From the cell containing the given text, extract its center point as (x, y) coordinate. 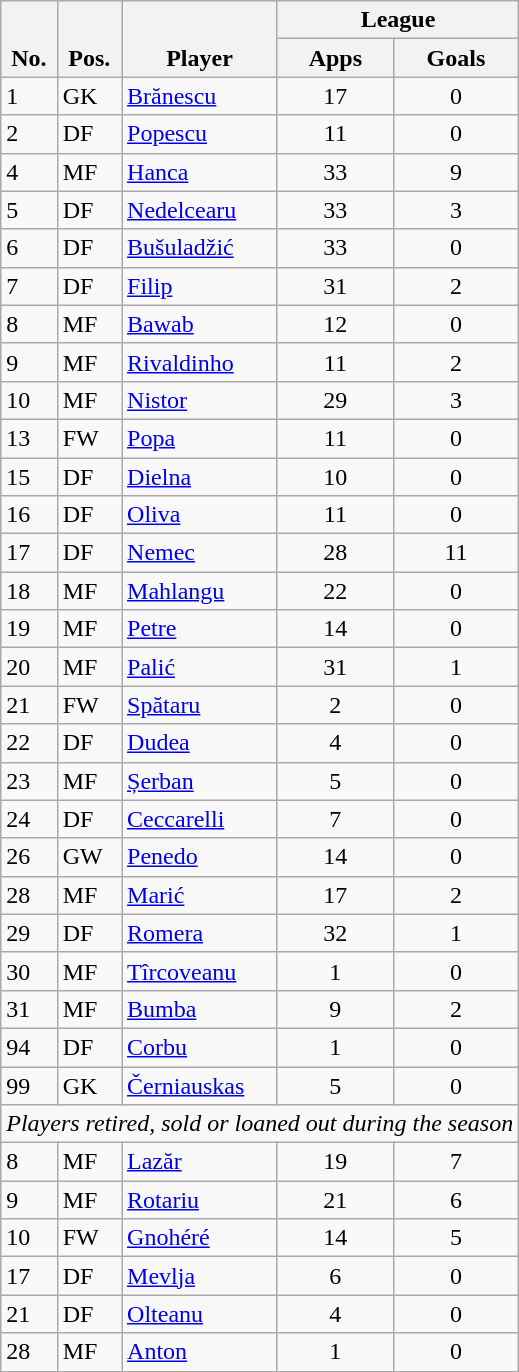
Bušuladžić (200, 248)
23 (29, 781)
Filip (200, 286)
Rotariu (200, 1200)
League (398, 20)
No. (29, 39)
Tîrcoveanu (200, 971)
Popa (200, 438)
GW (89, 857)
Olteanu (200, 1314)
Dielna (200, 477)
94 (29, 1047)
24 (29, 819)
Nemec (200, 553)
Černiauskas (200, 1085)
Ceccarelli (200, 819)
Hanca (200, 172)
Popescu (200, 134)
30 (29, 971)
13 (29, 438)
Petre (200, 629)
20 (29, 667)
Marić (200, 895)
Players retired, sold or loaned out during the season (260, 1124)
Goals (456, 58)
Rivaldinho (200, 362)
Spătaru (200, 705)
Bawab (200, 324)
Bumba (200, 1009)
Gnohéré (200, 1238)
Dudea (200, 743)
32 (335, 933)
18 (29, 591)
Palić (200, 667)
16 (29, 515)
Lazăr (200, 1162)
Player (200, 39)
Nedelcearu (200, 210)
15 (29, 477)
Mahlangu (200, 591)
Pos. (89, 39)
26 (29, 857)
Șerban (200, 781)
Anton (200, 1352)
Brănescu (200, 96)
Apps (335, 58)
12 (335, 324)
Romera (200, 933)
Penedo (200, 857)
Corbu (200, 1047)
99 (29, 1085)
Mevlja (200, 1276)
Nistor (200, 400)
Oliva (200, 515)
